Extract the (X, Y) coordinate from the center of the cell holding the provided text.  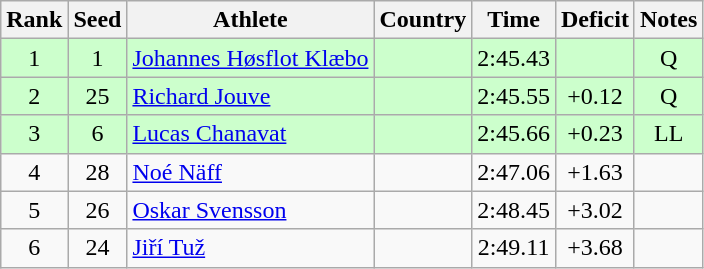
Deficit (594, 20)
+3.68 (594, 248)
3 (34, 134)
2:45.43 (514, 58)
25 (98, 96)
Seed (98, 20)
Noé Näff (250, 172)
+0.23 (594, 134)
Oskar Svensson (250, 210)
2:45.66 (514, 134)
Time (514, 20)
5 (34, 210)
Rank (34, 20)
4 (34, 172)
Athlete (250, 20)
Richard Jouve (250, 96)
26 (98, 210)
2:49.11 (514, 248)
Country (423, 20)
2:45.55 (514, 96)
Johannes Høsflot Klæbo (250, 58)
2 (34, 96)
Lucas Chanavat (250, 134)
+1.63 (594, 172)
+3.02 (594, 210)
Notes (668, 20)
+0.12 (594, 96)
2:47.06 (514, 172)
Jiří Tuž (250, 248)
LL (668, 134)
28 (98, 172)
2:48.45 (514, 210)
24 (98, 248)
